Detect which cell encompasses the target text, then output its (x, y) center coordinate. 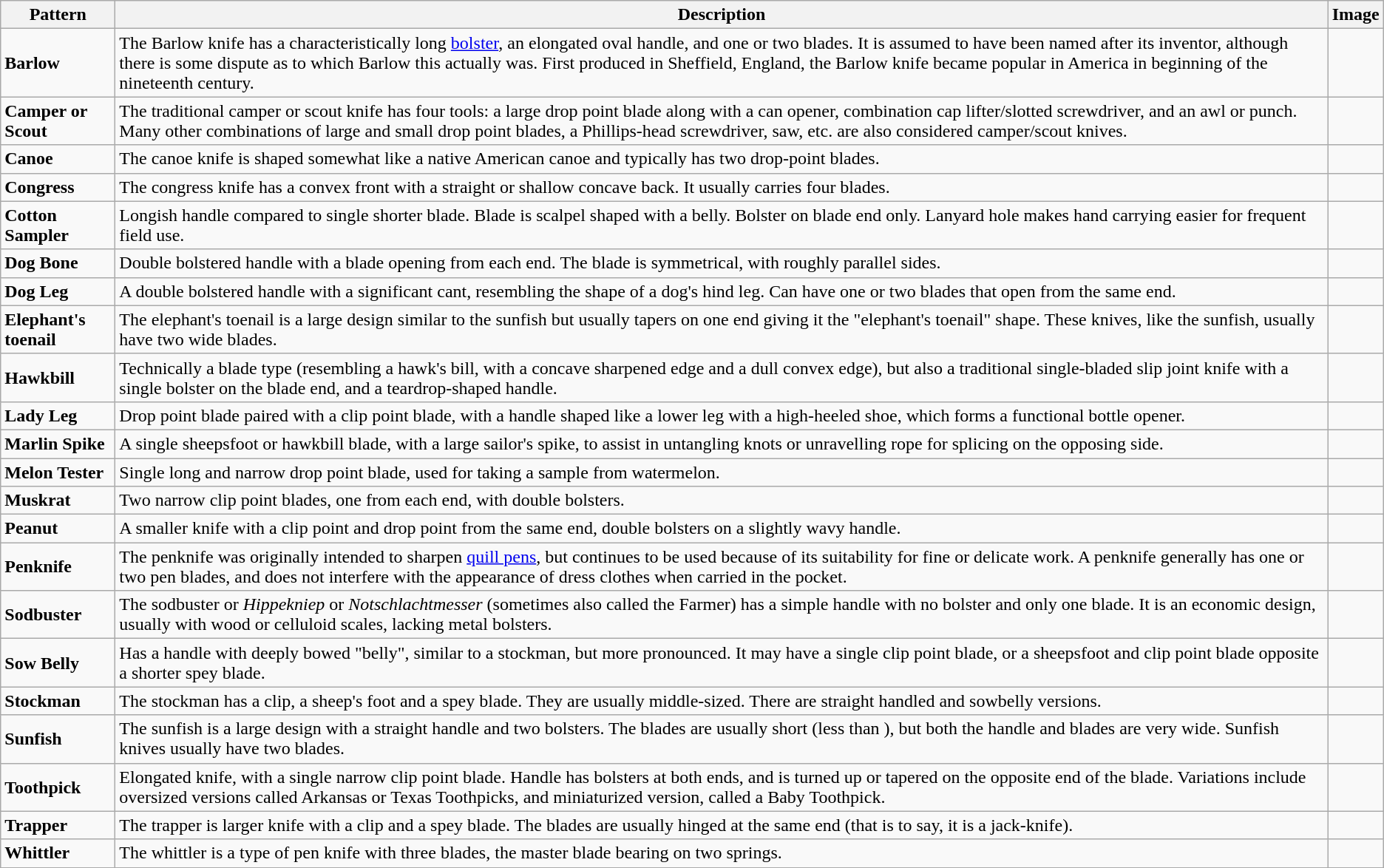
A smaller knife with a clip point and drop point from the same end, double bolsters on a slightly wavy handle. (722, 529)
The whittler is a type of pen knife with three blades, the master blade bearing on two springs. (722, 853)
Camper or Scout (58, 121)
Lady Leg (58, 416)
Sodbuster (58, 615)
The canoe knife is shaped somewhat like a native American canoe and typically has two drop-point blades. (722, 159)
Dog Bone (58, 263)
Toothpick (58, 787)
Two narrow clip point blades, one from each end, with double bolsters. (722, 501)
Melon Tester (58, 472)
The congress knife has a convex front with a straight or shallow concave back. It usually carries four blades. (722, 187)
Elephant's toenail (58, 330)
Pattern (58, 15)
The stockman has a clip, a sheep's foot and a spey blade. They are usually middle-sized. There are straight handled and sowbelly versions. (722, 701)
Muskrat (58, 501)
Peanut (58, 529)
Whittler (58, 853)
Marlin Spike (58, 444)
Stockman (58, 701)
Trapper (58, 825)
A double bolstered handle with a significant cant, resembling the shape of a dog's hind leg. Can have one or two blades that open from the same end. (722, 291)
Single long and narrow drop point blade, used for taking a sample from watermelon. (722, 472)
The trapper is larger knife with a clip and a spey blade. The blades are usually hinged at the same end (that is to say, it is a jack-knife). (722, 825)
Cotton Sampler (58, 225)
Canoe (58, 159)
Double bolstered handle with a blade opening from each end. The blade is symmetrical, with roughly parallel sides. (722, 263)
Sow Belly (58, 662)
Barlow (58, 63)
Description (722, 15)
Congress (58, 187)
Image (1356, 15)
Penknife (58, 566)
Hawkbill (58, 377)
Dog Leg (58, 291)
Sunfish (58, 739)
